Return the (x, y) coordinate for the center point of the cell that contains the specified text.  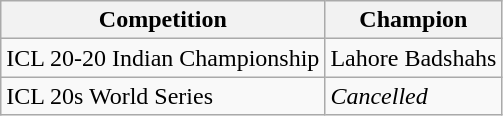
ICL 20-20 Indian Championship (163, 58)
Cancelled (414, 96)
Champion (414, 20)
ICL 20s World Series (163, 96)
Lahore Badshahs (414, 58)
Competition (163, 20)
